Find where the given text appears and provide that cell's center as [x, y] coordinate. 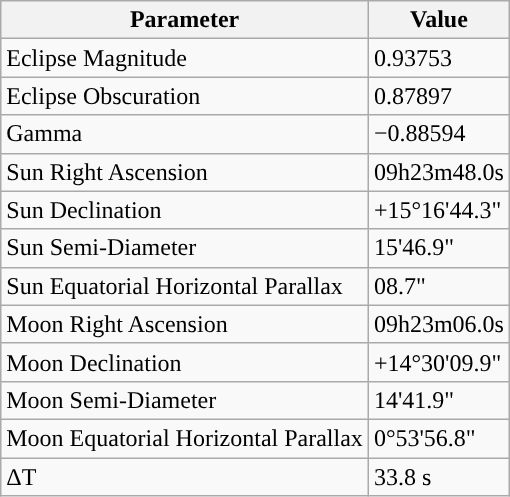
Moon Declination [185, 362]
Eclipse Magnitude [185, 58]
Parameter [185, 20]
+14°30'09.9" [438, 362]
Sun Declination [185, 210]
0.87897 [438, 96]
ΔT [185, 477]
Sun Right Ascension [185, 172]
Sun Equatorial Horizontal Parallax [185, 286]
+15°16'44.3" [438, 210]
−0.88594 [438, 134]
14'41.9" [438, 400]
Moon Right Ascension [185, 324]
Value [438, 20]
Eclipse Obscuration [185, 96]
0°53'56.8" [438, 438]
0.93753 [438, 58]
Gamma [185, 134]
33.8 s [438, 477]
08.7" [438, 286]
Sun Semi-Diameter [185, 248]
Moon Equatorial Horizontal Parallax [185, 438]
09h23m48.0s [438, 172]
09h23m06.0s [438, 324]
15'46.9" [438, 248]
Moon Semi-Diameter [185, 400]
